Return [X, Y] of the center of cell containing provided text 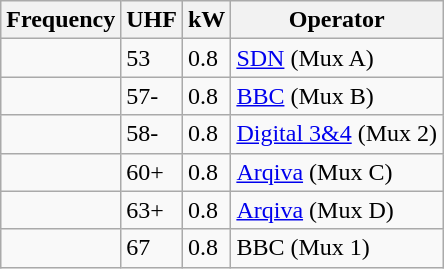
Digital 3&4 (Mux 2) [337, 134]
53 [152, 58]
67 [152, 248]
Arqiva (Mux C) [337, 172]
Frequency [61, 20]
BBC (Mux 1) [337, 248]
Arqiva (Mux D) [337, 210]
kW [206, 20]
58- [152, 134]
BBC (Mux B) [337, 96]
UHF [152, 20]
SDN (Mux A) [337, 58]
60+ [152, 172]
63+ [152, 210]
Operator [337, 20]
57- [152, 96]
